Determine the (x, y) coordinate at the center of the cell enclosing the given text.  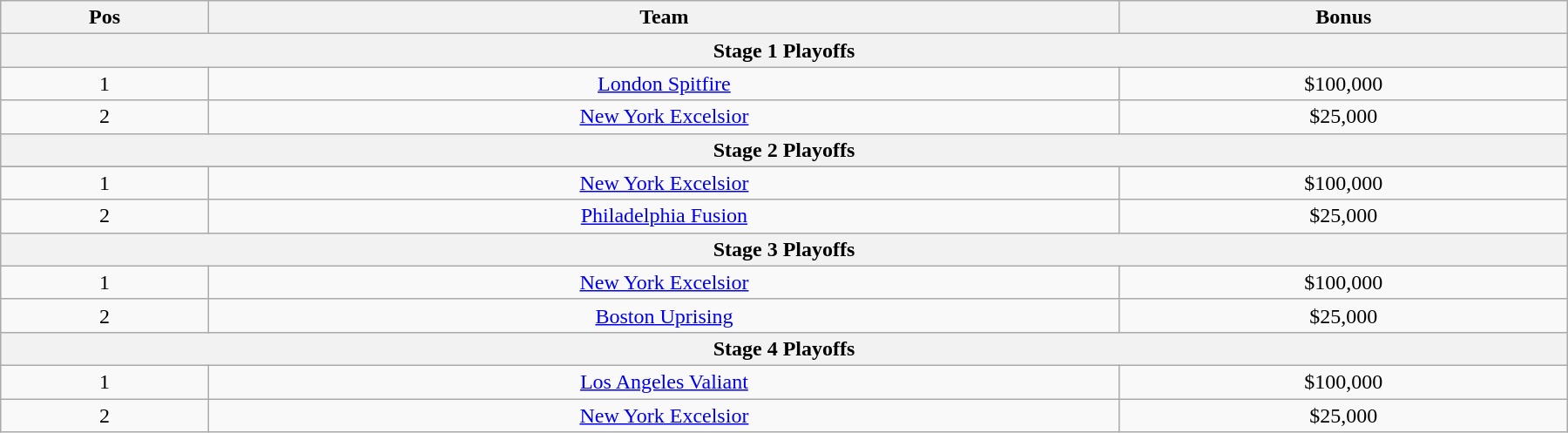
Stage 1 Playoffs (784, 51)
Team (664, 17)
Pos (105, 17)
Philadelphia Fusion (664, 216)
Stage 3 Playoffs (784, 249)
Stage 2 Playoffs (784, 150)
London Spitfire (664, 84)
Boston Uprising (664, 315)
Stage 4 Playoffs (784, 348)
Bonus (1343, 17)
Los Angeles Valiant (664, 382)
